Scan for the cell matching the given text and deliver its [x, y] coordinate at center. 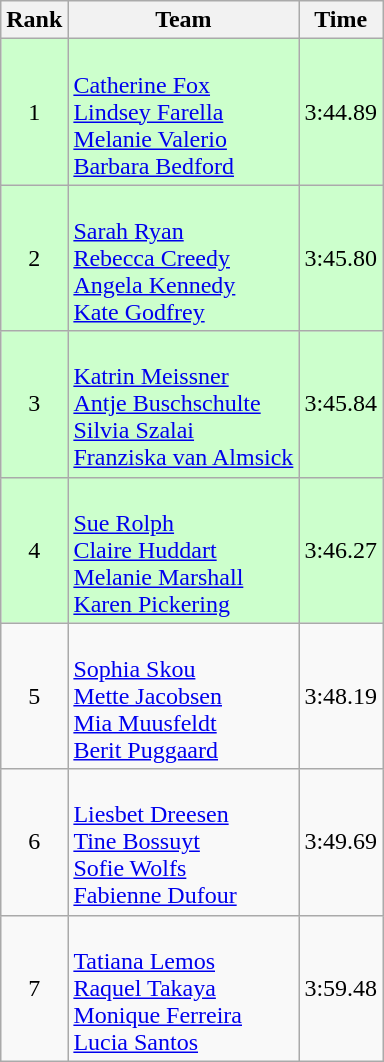
3:46.27 [341, 550]
7 [34, 988]
Liesbet DreesenTine BossuytSofie WolfsFabienne Dufour [184, 842]
Rank [34, 20]
3:45.80 [341, 258]
2 [34, 258]
6 [34, 842]
Catherine FoxLindsey FarellaMelanie ValerioBarbara Bedford [184, 112]
Tatiana LemosRaquel TakayaMonique FerreiraLucia Santos [184, 988]
4 [34, 550]
3 [34, 404]
3:45.84 [341, 404]
Sophia SkouMette JacobsenMia MuusfeldtBerit Puggaard [184, 696]
5 [34, 696]
Katrin MeissnerAntje BuschschulteSilvia SzalaiFranziska van Almsick [184, 404]
Team [184, 20]
3:59.48 [341, 988]
1 [34, 112]
3:49.69 [341, 842]
3:44.89 [341, 112]
Sue RolphClaire HuddartMelanie MarshallKaren Pickering [184, 550]
3:48.19 [341, 696]
Sarah RyanRebecca CreedyAngela KennedyKate Godfrey [184, 258]
Time [341, 20]
